Determine the [X, Y] coordinate at the center of the cell enclosing the given text.  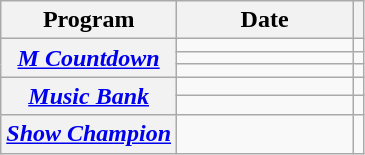
Music Bank [89, 96]
Program [89, 20]
M Countdown [89, 58]
Date [265, 20]
Show Champion [89, 134]
